Output the [x, y] coordinate of the center of the cell containing the given text.  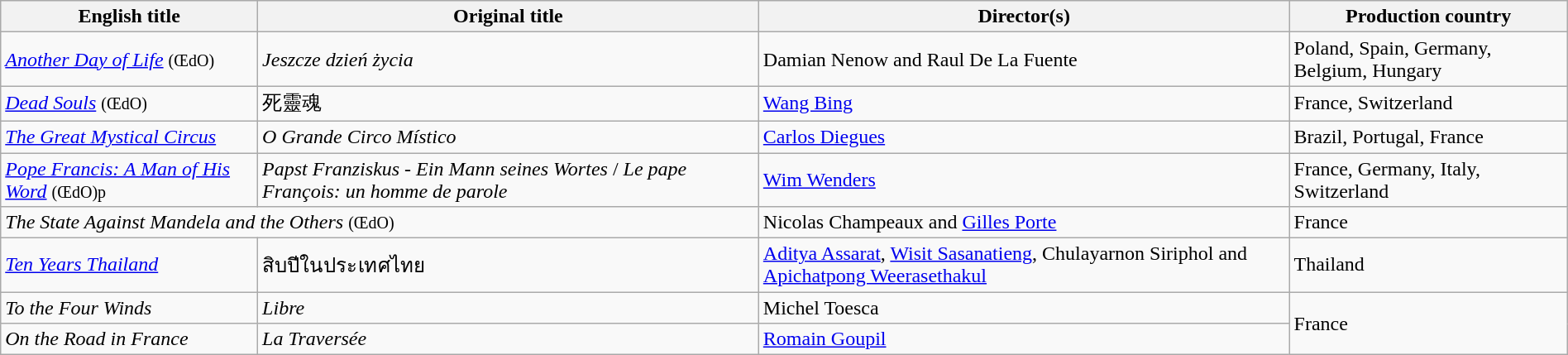
The State Against Mandela and the Others (ŒdO) [380, 223]
Wim Wenders [1024, 179]
France, Switzerland [1428, 104]
France, Germany, Italy, Switzerland [1428, 179]
Brazil, Portugal, France [1428, 137]
Wang Bing [1024, 104]
Michel Toesca [1024, 308]
Carlos Diegues [1024, 137]
O Grande Circo Místico [509, 137]
Papst Franziskus - Ein Mann seines Wortes / Le pape François: un homme de parole [509, 179]
Original title [509, 17]
死靈魂 [509, 104]
Thailand [1428, 265]
Libre [509, 308]
Nicolas Champeaux and Gilles Porte [1024, 223]
On the Road in France [129, 339]
The Great Mystical Circus [129, 137]
Director(s) [1024, 17]
English title [129, 17]
Damian Nenow and Raul De La Fuente [1024, 60]
Dead Souls (ŒdO) [129, 104]
Another Day of Life (ŒdO) [129, 60]
Romain Goupil [1024, 339]
Jeszcze dzień życia [509, 60]
Ten Years Thailand [129, 265]
Aditya Assarat, Wisit Sasanatieng, Chulayarnon Siriphol and Apichatpong Weerasethakul [1024, 265]
To the Four Winds [129, 308]
สิบปีในประเทศไทย [509, 265]
Pope Francis: A Man of His Word (ŒdO)p [129, 179]
Production country [1428, 17]
La Traversée [509, 339]
Poland, Spain, Germany, Belgium, Hungary [1428, 60]
